Pinpoint the cell where the given text exists, returning its [X, Y] midpoint coordinate. 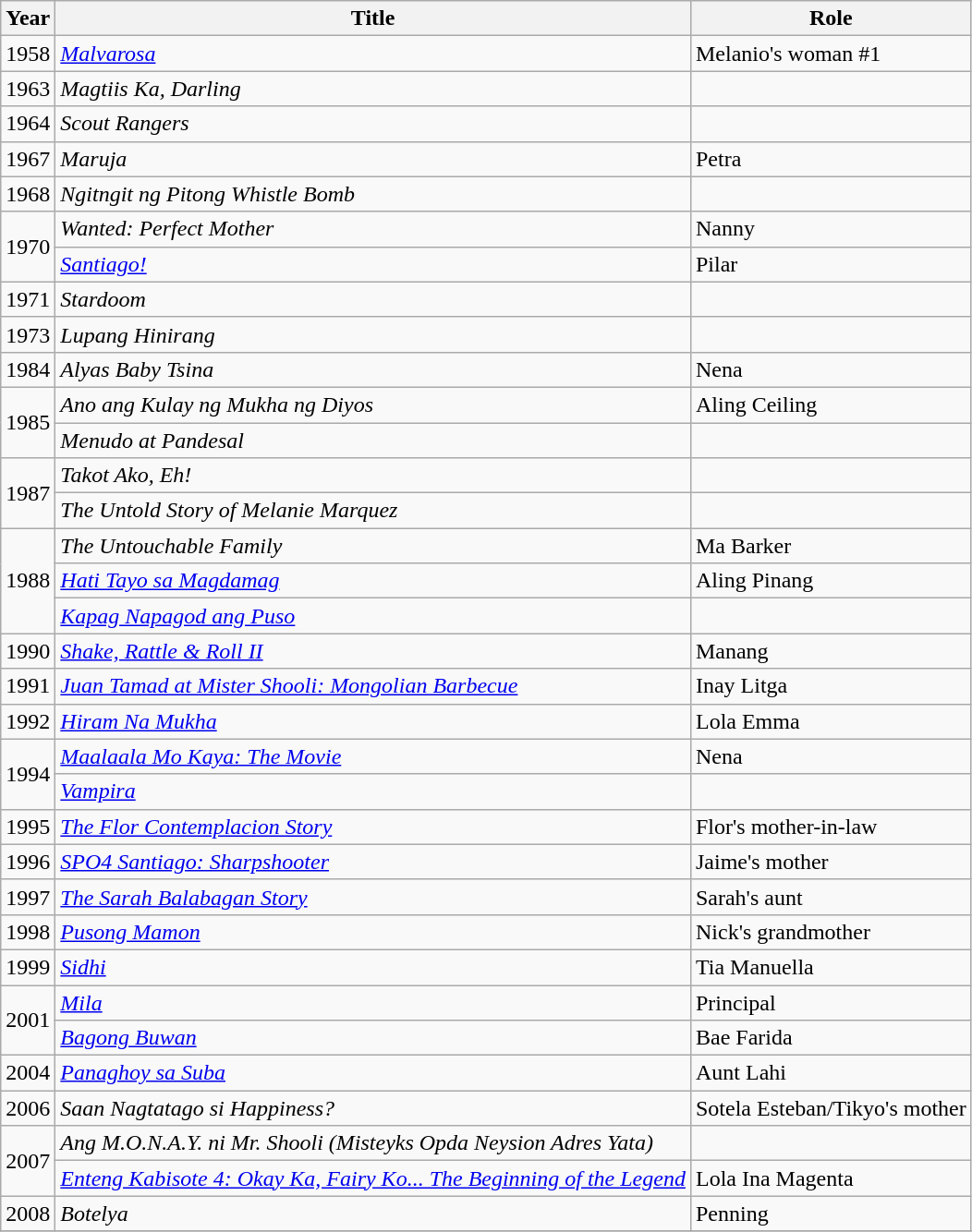
Sarah's aunt [831, 897]
1995 [28, 827]
1984 [28, 369]
Pusong Mamon [373, 932]
Maruja [373, 159]
2001 [28, 1020]
Petra [831, 159]
1968 [28, 194]
Shake, Rattle & Roll II [373, 651]
Lola Ina Magenta [831, 1178]
Title [373, 18]
Stardoom [373, 299]
Vampira [373, 791]
Aunt Lahi [831, 1073]
1998 [28, 932]
1997 [28, 897]
Ano ang Kulay ng Mukha ng Diyos [373, 405]
2004 [28, 1073]
Ma Barker [831, 546]
Scout Rangers [373, 124]
Enteng Kabisote 4: Okay Ka, Fairy Ko... The Beginning of the Legend [373, 1178]
Takot Ako, Eh! [373, 476]
Inay Litga [831, 686]
Menudo at Pandesal [373, 441]
1973 [28, 334]
Botelya [373, 1214]
Bagong Buwan [373, 1038]
1999 [28, 967]
Nick's grandmother [831, 932]
Penning [831, 1214]
Lupang Hinirang [373, 334]
The Sarah Balabagan Story [373, 897]
The Untold Story of Melanie Marquez [373, 511]
1970 [28, 247]
Flor's mother-in-law [831, 827]
Principal [831, 1002]
1988 [28, 581]
The Untouchable Family [373, 546]
Nanny [831, 229]
1994 [28, 774]
1996 [28, 862]
1985 [28, 422]
Role [831, 18]
Alyas Baby Tsina [373, 369]
Maalaala Mo Kaya: The Movie [373, 756]
Ngitngit ng Pitong Whistle Bomb [373, 194]
1958 [28, 54]
1992 [28, 721]
Mila [373, 1002]
Bae Farida [831, 1038]
Ang M.O.N.A.Y. ni Mr. Shooli (Misteyks Opda Neysion Adres Yata) [373, 1143]
1967 [28, 159]
1990 [28, 651]
1963 [28, 89]
2006 [28, 1108]
Hati Tayo sa Magdamag [373, 581]
1971 [28, 299]
Wanted: Perfect Mother [373, 229]
1991 [28, 686]
Aling Ceiling [831, 405]
1964 [28, 124]
Aling Pinang [831, 581]
Pilar [831, 264]
2007 [28, 1161]
Panaghoy sa Suba [373, 1073]
Saan Nagtatago si Happiness? [373, 1108]
Malvarosa [373, 54]
Hiram Na Mukha [373, 721]
Lola Emma [831, 721]
Year [28, 18]
1987 [28, 493]
Santiago! [373, 264]
Kapag Napagod ang Puso [373, 616]
Tia Manuella [831, 967]
Manang [831, 651]
Jaime's mother [831, 862]
SPO4 Santiago: Sharpshooter [373, 862]
Juan Tamad at Mister Shooli: Mongolian Barbecue [373, 686]
Sotela Esteban/Tikyo's mother [831, 1108]
Magtiis Ka, Darling [373, 89]
Melanio's woman #1 [831, 54]
2008 [28, 1214]
Sidhi [373, 967]
The Flor Contemplacion Story [373, 827]
